Return (X, Y) of the center of cell containing provided text 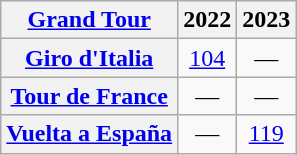
2022 (208, 20)
104 (208, 58)
Grand Tour (90, 20)
Giro d'Italia (90, 58)
119 (266, 134)
Vuelta a España (90, 134)
Tour de France (90, 96)
2023 (266, 20)
